Return (x, y) of the center of cell containing provided text 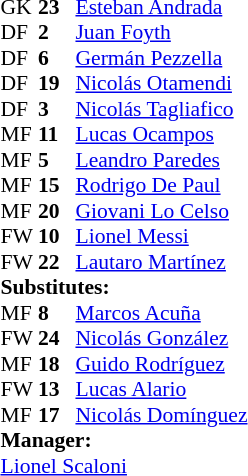
Nicolás Otamendi (161, 83)
8 (57, 313)
6 (57, 58)
Lucas Alario (161, 389)
Marcos Acuña (161, 313)
Lautaro Martínez (161, 262)
Lionel Messi (161, 237)
Nicolás González (161, 339)
Guido Rodríguez (161, 364)
Substitutes: (124, 287)
17 (57, 415)
Juan Foyth (161, 33)
5 (57, 160)
Nicolás Domínguez (161, 415)
Leandro Paredes (161, 160)
22 (57, 262)
11 (57, 135)
Nicolás Tagliafico (161, 109)
3 (57, 109)
24 (57, 339)
10 (57, 237)
15 (57, 185)
Giovani Lo Celso (161, 211)
20 (57, 211)
2 (57, 33)
18 (57, 364)
13 (57, 389)
Rodrigo De Paul (161, 185)
Lucas Ocampos (161, 135)
19 (57, 83)
Manager: (124, 441)
Germán Pezzella (161, 58)
